From the cell containing the given text, extract its center point as [X, Y] coordinate. 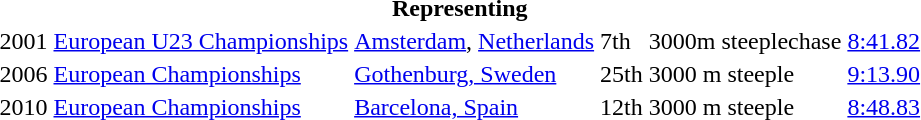
3000 m steeple [745, 74]
25th [622, 74]
Gothenburg, Sweden [474, 74]
European U23 Championships [201, 41]
7th [622, 41]
European Championships [201, 74]
Amsterdam, Netherlands [474, 41]
3000m steeplechase [745, 41]
